Determine the [X, Y] coordinate at the center of the cell enclosing the given text.  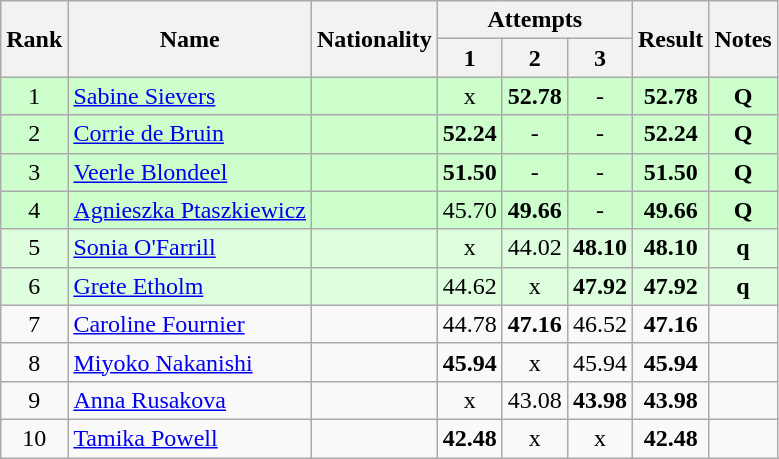
Caroline Fournier [190, 324]
Corrie de Bruin [190, 134]
44.02 [534, 248]
10 [34, 438]
Veerle Blondeel [190, 172]
43.08 [534, 400]
44.62 [470, 286]
4 [34, 210]
Result [670, 39]
Notes [743, 39]
6 [34, 286]
9 [34, 400]
Rank [34, 39]
Grete Etholm [190, 286]
Sabine Sievers [190, 96]
Sonia O'Farrill [190, 248]
Tamika Powell [190, 438]
Anna Rusakova [190, 400]
8 [34, 362]
7 [34, 324]
45.70 [470, 210]
Agnieszka Ptaszkiewicz [190, 210]
Name [190, 39]
46.52 [600, 324]
44.78 [470, 324]
5 [34, 248]
Miyoko Nakanishi [190, 362]
Attempts [534, 20]
Nationality [375, 39]
